Extract the [X, Y] coordinate from the center of the cell holding the provided text.  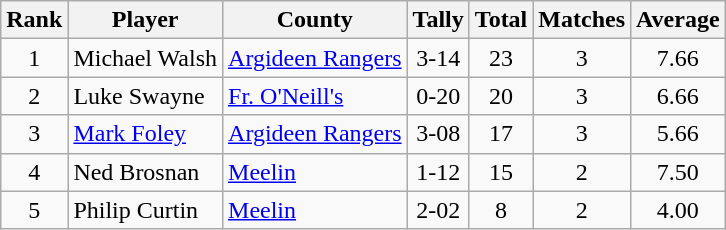
17 [501, 134]
6.66 [678, 96]
4.00 [678, 210]
8 [501, 210]
Average [678, 20]
Luke Swayne [146, 96]
Philip Curtin [146, 210]
15 [501, 172]
Michael Walsh [146, 58]
Ned Brosnan [146, 172]
4 [34, 172]
7.50 [678, 172]
Total [501, 20]
3-14 [438, 58]
3-08 [438, 134]
Mark Foley [146, 134]
Tally [438, 20]
20 [501, 96]
1 [34, 58]
Fr. O'Neill's [316, 96]
2-02 [438, 210]
5 [34, 210]
Player [146, 20]
23 [501, 58]
Matches [582, 20]
7.66 [678, 58]
0-20 [438, 96]
5.66 [678, 134]
Rank [34, 20]
County [316, 20]
1-12 [438, 172]
